Return (x, y) of the center of cell containing provided text 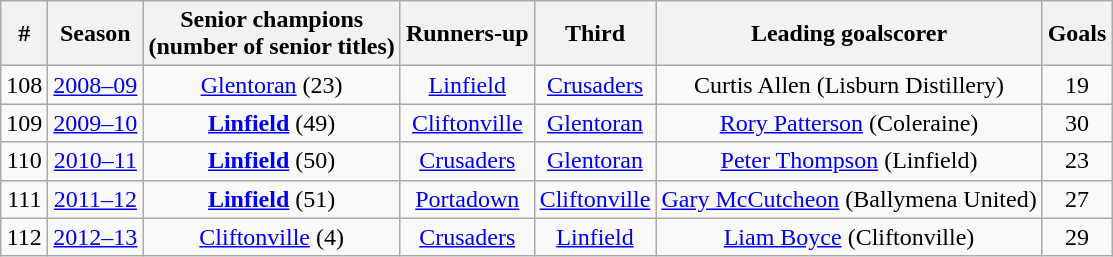
111 (24, 199)
110 (24, 161)
27 (1077, 199)
19 (1077, 85)
Runners-up (467, 34)
Curtis Allen (Lisburn Distillery) (849, 85)
Portadown (467, 199)
108 (24, 85)
Linfield (50) (272, 161)
Season (96, 34)
Peter Thompson (Linfield) (849, 161)
Linfield (49) (272, 123)
Cliftonville (4) (272, 237)
30 (1077, 123)
Third (595, 34)
2010–11 (96, 161)
Goals (1077, 34)
29 (1077, 237)
Linfield (51) (272, 199)
109 (24, 123)
Liam Boyce (Cliftonville) (849, 237)
2009–10 (96, 123)
Rory Patterson (Coleraine) (849, 123)
Leading goalscorer (849, 34)
112 (24, 237)
2008–09 (96, 85)
Glentoran (23) (272, 85)
Senior champions(number of senior titles) (272, 34)
23 (1077, 161)
# (24, 34)
Gary McCutcheon (Ballymena United) (849, 199)
2011–12 (96, 199)
2012–13 (96, 237)
